Scan for the cell matching the given text and deliver its [X, Y] coordinate at center. 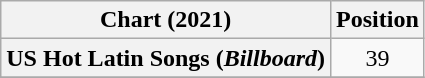
US Hot Latin Songs (Billboard) [166, 58]
39 [378, 58]
Chart (2021) [166, 20]
Position [378, 20]
